Find where the given text appears and provide that cell's center as [X, Y] coordinate. 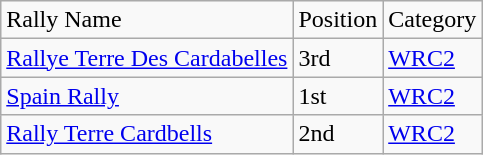
2nd [338, 134]
Rally Name [147, 20]
Position [338, 20]
Rallye Terre Des Cardabelles [147, 58]
Rally Terre Cardbells [147, 134]
Category [432, 20]
Spain Rally [147, 96]
3rd [338, 58]
1st [338, 96]
